Determine the [x, y] coordinate at the center of the cell enclosing the given text.  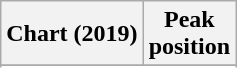
Chart (2019) [72, 34]
Peakposition [189, 34]
